Capture the cell that displays the provided text and extract its [x, y] central coordinate. 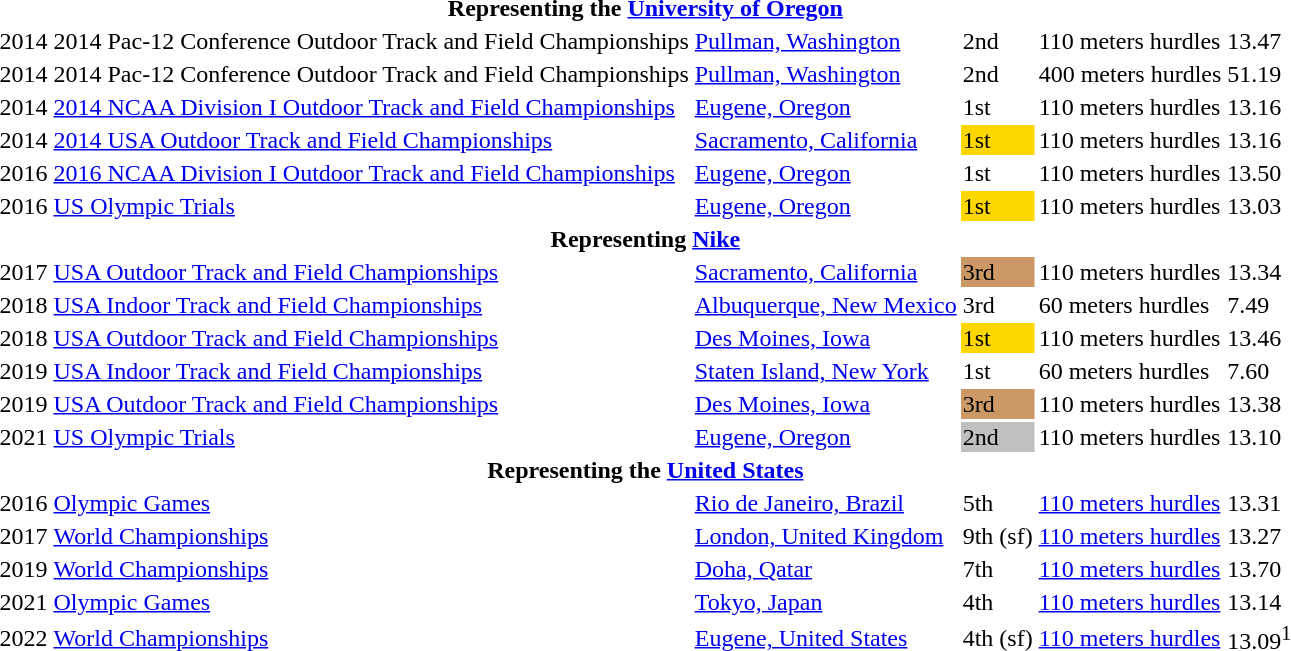
Albuquerque, New Mexico [826, 305]
2014 NCAA Division I Outdoor Track and Field Championships [371, 107]
5th [998, 503]
2016 NCAA Division I Outdoor Track and Field Championships [371, 173]
400 meters hurdles [1130, 74]
4th [998, 602]
Tokyo, Japan [826, 602]
Rio de Janeiro, Brazil [826, 503]
Staten Island, New York [826, 371]
9th (sf) [998, 536]
7th [998, 569]
2014 USA Outdoor Track and Field Championships [371, 140]
Doha, Qatar [826, 569]
London, United Kingdom [826, 536]
